Identify which cell holds the provided text, then report its (X, Y) central coordinate. 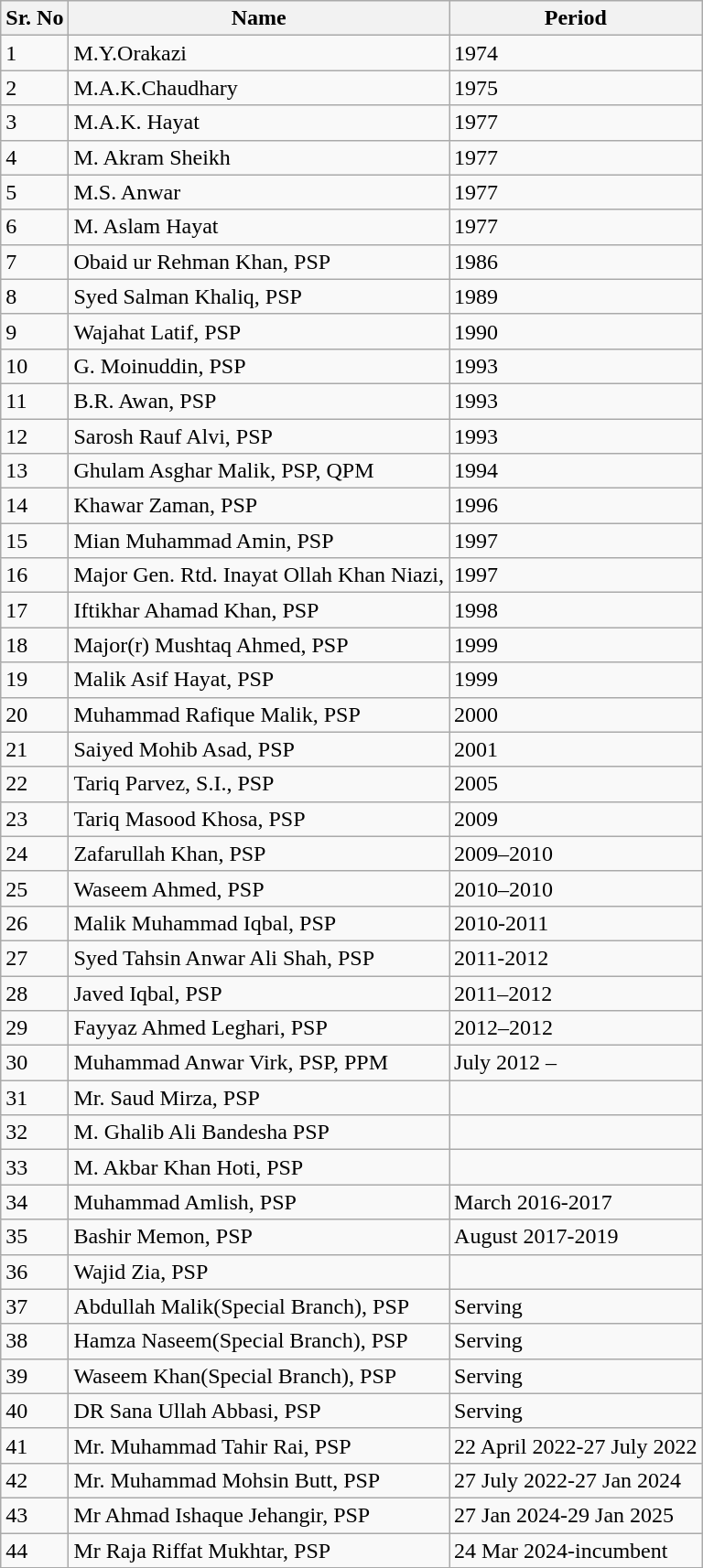
39 (35, 1376)
1998 (576, 610)
Saiyed Mohib Asad, PSP (259, 749)
40 (35, 1411)
1994 (576, 471)
11 (35, 401)
M.A.K.Chaudhary (259, 88)
Malik Muhammad Iqbal, PSP (259, 923)
Mr Raja Riffat Mukhtar, PSP (259, 1551)
36 (35, 1272)
18 (35, 645)
1975 (576, 88)
M. Akbar Khan Hoti, PSP (259, 1167)
Major(r) Mushtaq Ahmed, PSP (259, 645)
1989 (576, 296)
Bashir Memon, PSP (259, 1237)
Fayyaz Ahmed Leghari, PSP (259, 1028)
Khawar Zaman, PSP (259, 506)
42 (35, 1480)
5 (35, 192)
31 (35, 1098)
Major Gen. Rtd. Inayat Ollah Khan Niazi, (259, 575)
DR Sana Ullah Abbasi, PSP (259, 1411)
22 (35, 784)
26 (35, 923)
3 (35, 123)
Obaid ur Rehman Khan, PSP (259, 262)
M. Aslam Hayat (259, 227)
44 (35, 1551)
12 (35, 436)
Period (576, 18)
Waseem Khan(Special Branch), PSP (259, 1376)
43 (35, 1515)
1990 (576, 331)
Syed Tahsin Anwar Ali Shah, PSP (259, 958)
2000 (576, 714)
Mr. Muhammad Mohsin Butt, PSP (259, 1480)
July 2012 – (576, 1063)
Waseem Ahmed, PSP (259, 888)
37 (35, 1306)
Muhammad Amlish, PSP (259, 1202)
B.R. Awan, PSP (259, 401)
28 (35, 993)
Wajahat Latif, PSP (259, 331)
13 (35, 471)
2 (35, 88)
Muhammad Anwar Virk, PSP, PPM (259, 1063)
35 (35, 1237)
7 (35, 262)
Wajid Zia, PSP (259, 1272)
33 (35, 1167)
M.A.K. Hayat (259, 123)
Sarosh Rauf Alvi, PSP (259, 436)
27 (35, 958)
30 (35, 1063)
1986 (576, 262)
19 (35, 680)
M. Ghalib Ali Bandesha PSP (259, 1133)
10 (35, 366)
32 (35, 1133)
Javed Iqbal, PSP (259, 993)
8 (35, 296)
2009–2010 (576, 854)
27 Jan 2024-29 Jan 2025 (576, 1515)
M. Akram Sheikh (259, 157)
14 (35, 506)
Name (259, 18)
24 (35, 854)
34 (35, 1202)
1 (35, 53)
Sr. No (35, 18)
Mian Muhammad Amin, PSP (259, 541)
1974 (576, 53)
24 Mar 2024-incumbent (576, 1551)
9 (35, 331)
August 2017-2019 (576, 1237)
Abdullah Malik(Special Branch), PSP (259, 1306)
2010–2010 (576, 888)
20 (35, 714)
4 (35, 157)
22 April 2022-27 July 2022 (576, 1445)
M.Y.Orakazi (259, 53)
21 (35, 749)
Tariq Parvez, S.I., PSP (259, 784)
G. Moinuddin, PSP (259, 366)
March 2016-2017 (576, 1202)
2011-2012 (576, 958)
2010-2011 (576, 923)
Iftikhar Ahamad Khan, PSP (259, 610)
2012–2012 (576, 1028)
2011–2012 (576, 993)
1996 (576, 506)
Malik Asif Hayat, PSP (259, 680)
29 (35, 1028)
Zafarullah Khan, PSP (259, 854)
17 (35, 610)
Ghulam Asghar Malik, PSP, QPM (259, 471)
Muhammad Rafique Malik, PSP (259, 714)
2001 (576, 749)
27 July 2022-27 Jan 2024 (576, 1480)
41 (35, 1445)
16 (35, 575)
23 (35, 819)
25 (35, 888)
2005 (576, 784)
Mr. Saud Mirza, PSP (259, 1098)
6 (35, 227)
Syed Salman Khaliq, PSP (259, 296)
Mr. Muhammad Tahir Rai, PSP (259, 1445)
Hamza Naseem(Special Branch), PSP (259, 1341)
M.S. Anwar (259, 192)
2009 (576, 819)
38 (35, 1341)
Mr Ahmad Ishaque Jehangir, PSP (259, 1515)
Tariq Masood Khosa, PSP (259, 819)
15 (35, 541)
